From the cell containing the given text, extract its center point as [X, Y] coordinate. 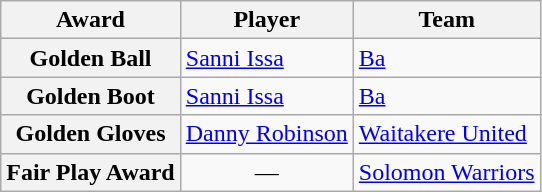
Solomon Warriors [446, 172]
Golden Ball [91, 58]
Waitakere United [446, 134]
Danny Robinson [266, 134]
Golden Gloves [91, 134]
Fair Play Award [91, 172]
Team [446, 20]
— [266, 172]
Player [266, 20]
Golden Boot [91, 96]
Award [91, 20]
